Return the [x, y] coordinate for the center point of the cell that contains the specified text.  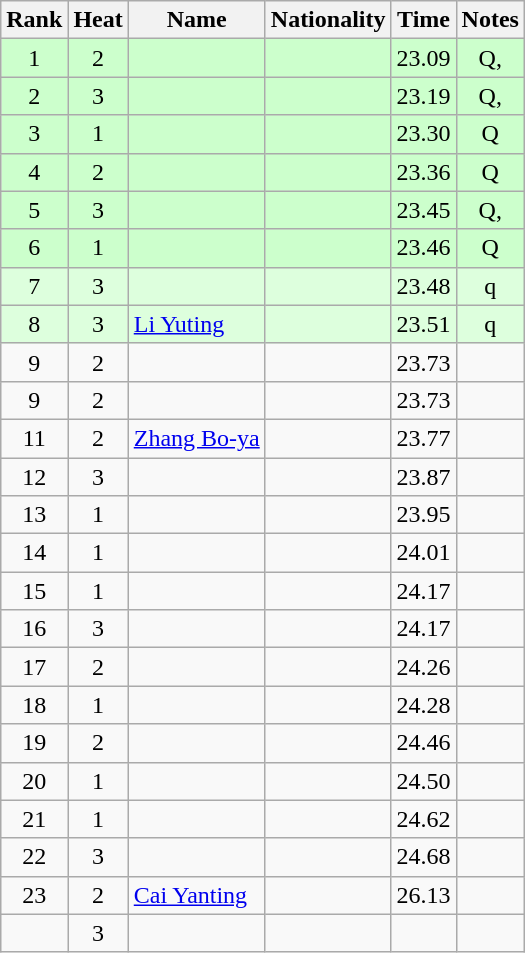
24.50 [424, 781]
23.48 [424, 286]
19 [34, 743]
23.51 [424, 324]
Cai Yanting [196, 895]
Time [424, 20]
23 [34, 895]
Notes [490, 20]
14 [34, 553]
21 [34, 819]
Nationality [328, 20]
23.19 [424, 96]
24.68 [424, 857]
Name [196, 20]
12 [34, 477]
6 [34, 248]
13 [34, 515]
Rank [34, 20]
23.36 [424, 172]
4 [34, 172]
20 [34, 781]
23.30 [424, 134]
17 [34, 667]
23.09 [424, 58]
24.28 [424, 705]
Zhang Bo-ya [196, 438]
23.95 [424, 515]
24.26 [424, 667]
11 [34, 438]
5 [34, 210]
22 [34, 857]
23.46 [424, 248]
23.45 [424, 210]
23.87 [424, 477]
26.13 [424, 895]
16 [34, 629]
Li Yuting [196, 324]
24.01 [424, 553]
24.62 [424, 819]
24.46 [424, 743]
15 [34, 591]
Heat [98, 20]
18 [34, 705]
8 [34, 324]
23.77 [424, 438]
7 [34, 286]
